Return the (X, Y) coordinate for the center point of the cell that contains the specified text.  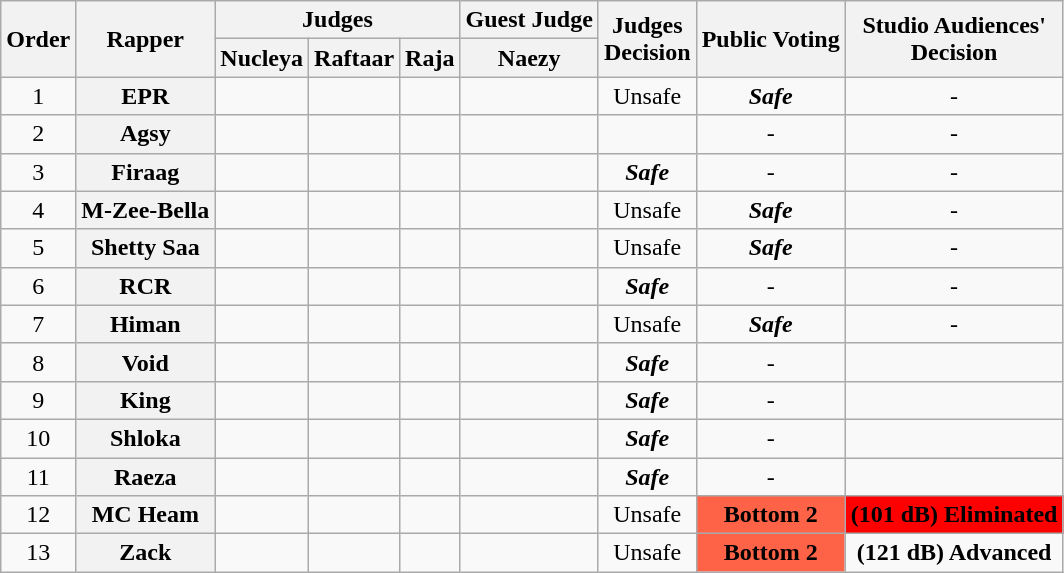
2 (38, 134)
1 (38, 96)
Guest Judge (529, 20)
Zack (146, 553)
M-Zee-Bella (146, 210)
11 (38, 477)
8 (38, 362)
13 (38, 553)
(101 dB) Eliminated (954, 515)
Agsy (146, 134)
9 (38, 400)
Himan (146, 324)
Rapper (146, 39)
5 (38, 248)
Void (146, 362)
12 (38, 515)
Judges (338, 20)
Shetty Saa (146, 248)
Raeza (146, 477)
Order (38, 39)
(121 dB) Advanced (954, 553)
EPR (146, 96)
Studio Audiences'Decision (954, 39)
Raftaar (354, 58)
Raja (430, 58)
MC Heam (146, 515)
7 (38, 324)
RCR (146, 286)
Shloka (146, 438)
Nucleya (262, 58)
4 (38, 210)
King (146, 400)
JudgesDecision (647, 39)
3 (38, 172)
10 (38, 438)
Public Voting (770, 39)
6 (38, 286)
Naezy (529, 58)
Firaag (146, 172)
